Find where the given text appears and provide that cell's center as [x, y] coordinate. 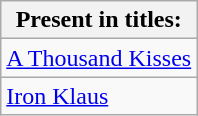
A Thousand Kisses [99, 58]
Present in titles: [99, 20]
Iron Klaus [99, 96]
